Provide the (X, Y) coordinate of the cell's center where the given text is located.  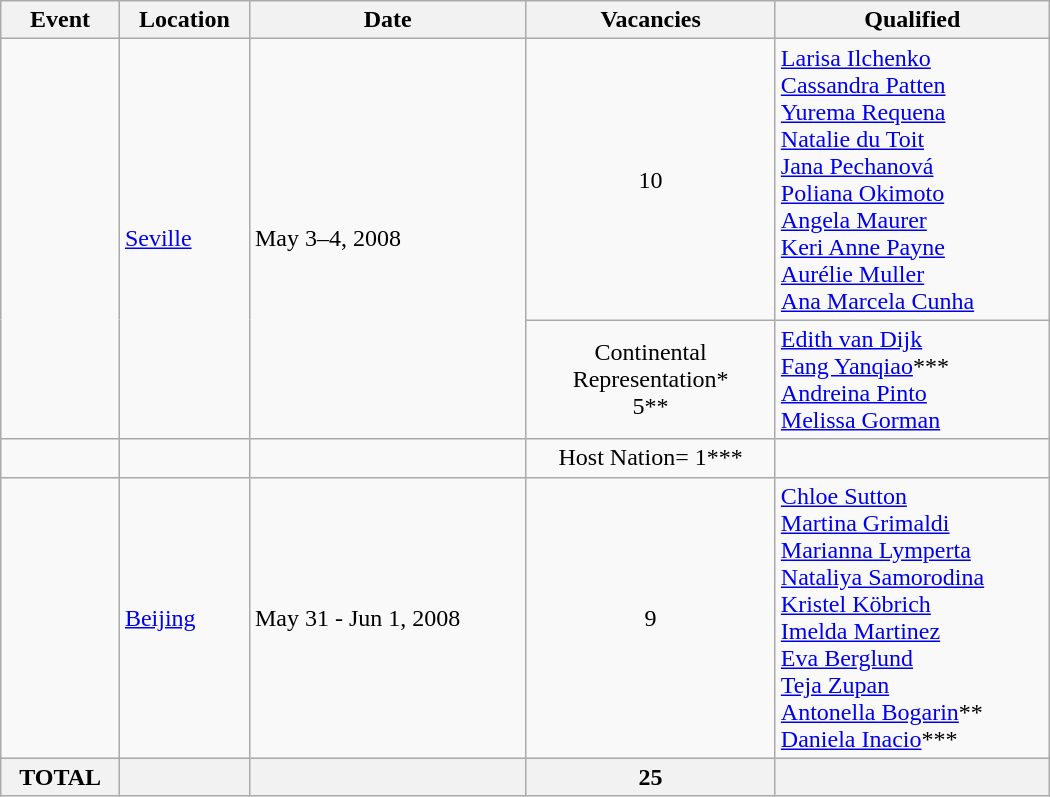
Qualified (912, 20)
Edith van Dijk Fang Yanqiao*** Andreina Pinto Melissa Gorman (912, 380)
Vacancies (650, 20)
Beijing (184, 618)
Date (387, 20)
9 (650, 618)
May 31 - Jun 1, 2008 (387, 618)
Continental Representation* 5** (650, 380)
25 (650, 777)
10 (650, 180)
Location (184, 20)
Host Nation= 1*** (650, 458)
Event (60, 20)
May 3–4, 2008 (387, 239)
TOTAL (60, 777)
Seville (184, 239)
